For the text-containing cell, return its midpoint in [x, y] coordinate format. 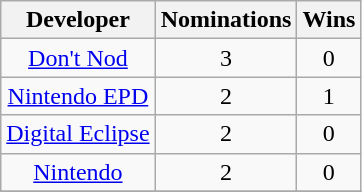
Nominations [226, 20]
3 [226, 58]
1 [329, 96]
Nintendo EPD [78, 96]
Wins [329, 20]
Don't Nod [78, 58]
Developer [78, 20]
Digital Eclipse [78, 134]
Nintendo [78, 172]
